Capture the cell that displays the provided text and extract its [X, Y] central coordinate. 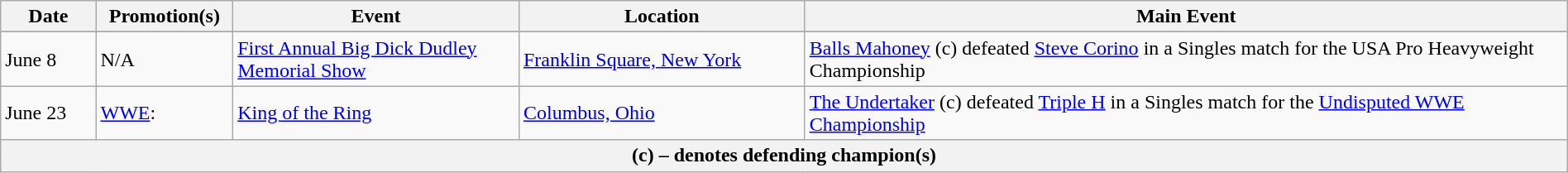
June 8 [48, 60]
Main Event [1186, 17]
Columbus, Ohio [662, 113]
June 23 [48, 113]
WWE: [165, 113]
Promotion(s) [165, 17]
Location [662, 17]
Balls Mahoney (c) defeated Steve Corino in a Singles match for the USA Pro Heavyweight Championship [1186, 60]
N/A [165, 60]
Date [48, 17]
Event [376, 17]
First Annual Big Dick Dudley Memorial Show [376, 60]
Franklin Square, New York [662, 60]
(c) – denotes defending champion(s) [784, 156]
The Undertaker (c) defeated Triple H in a Singles match for the Undisputed WWE Championship [1186, 113]
King of the Ring [376, 113]
